Capture the cell that displays the provided text and extract its [X, Y] central coordinate. 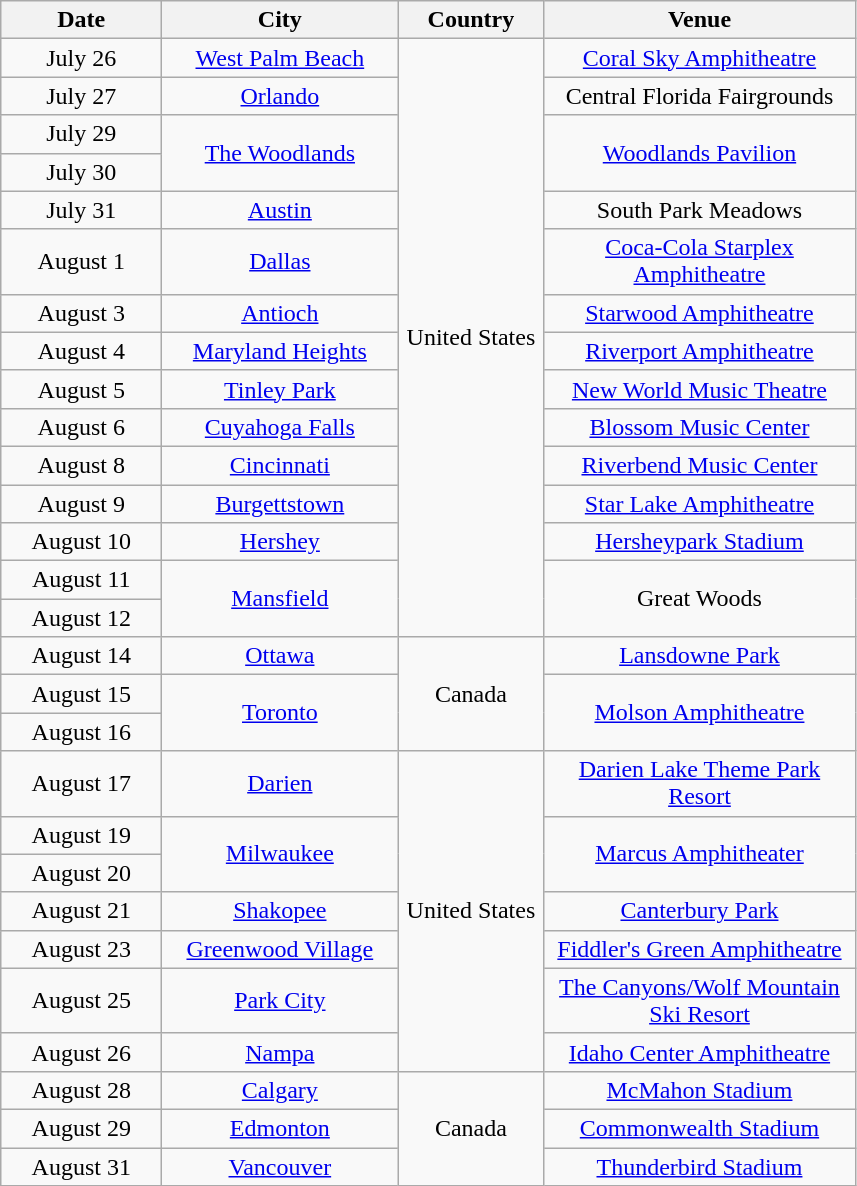
Mansfield [280, 599]
August 16 [82, 732]
Coral Sky Amphitheatre [700, 58]
Hersheypark Stadium [700, 542]
August 20 [82, 873]
Date [82, 20]
Lansdowne Park [700, 656]
August 29 [82, 1128]
August 17 [82, 784]
Starwood Amphitheatre [700, 313]
Riverport Amphitheatre [700, 351]
July 30 [82, 172]
South Park Meadows [700, 210]
Maryland Heights [280, 351]
August 9 [82, 503]
Marcus Amphitheater [700, 854]
Fiddler's Green Amphitheatre [700, 949]
Shakopee [280, 911]
The Woodlands [280, 153]
Great Woods [700, 599]
August 5 [82, 389]
August 1 [82, 262]
Idaho Center Amphitheatre [700, 1052]
West Palm Beach [280, 58]
Hershey [280, 542]
McMahon Stadium [700, 1090]
August 14 [82, 656]
Dallas [280, 262]
Thunderbird Stadium [700, 1167]
City [280, 20]
Cincinnati [280, 465]
Star Lake Amphitheatre [700, 503]
Park City [280, 1000]
New World Music Theatre [700, 389]
Venue [700, 20]
August 12 [82, 618]
Cuyahoga Falls [280, 427]
Greenwood Village [280, 949]
Antioch [280, 313]
August 8 [82, 465]
August 28 [82, 1090]
Molson Amphitheatre [700, 713]
The Canyons/Wolf Mountain Ski Resort [700, 1000]
Riverbend Music Center [700, 465]
July 26 [82, 58]
Tinley Park [280, 389]
Coca-Cola Starplex Amphitheatre [700, 262]
Burgettstown [280, 503]
Darien [280, 784]
Canterbury Park [700, 911]
Austin [280, 210]
August 21 [82, 911]
August 4 [82, 351]
Orlando [280, 96]
Edmonton [280, 1128]
Toronto [280, 713]
Calgary [280, 1090]
August 6 [82, 427]
August 3 [82, 313]
August 15 [82, 694]
August 23 [82, 949]
July 27 [82, 96]
July 31 [82, 210]
August 26 [82, 1052]
August 31 [82, 1167]
Milwaukee [280, 854]
August 10 [82, 542]
Blossom Music Center [700, 427]
August 11 [82, 580]
Central Florida Fairgrounds [700, 96]
Vancouver [280, 1167]
July 29 [82, 134]
August 19 [82, 835]
Nampa [280, 1052]
August 25 [82, 1000]
Country [471, 20]
Darien Lake Theme Park Resort [700, 784]
Ottawa [280, 656]
Woodlands Pavilion [700, 153]
Commonwealth Stadium [700, 1128]
